Pinpoint the cell where the given text exists, returning its [X, Y] midpoint coordinate. 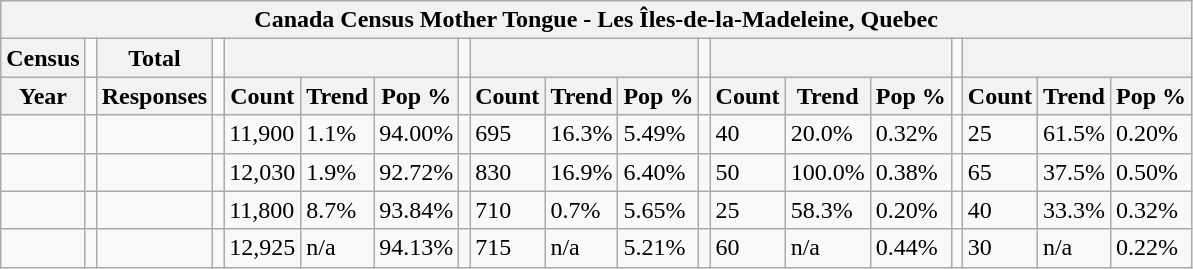
5.21% [658, 248]
65 [1000, 172]
50 [748, 172]
16.9% [582, 172]
92.72% [416, 172]
58.3% [828, 210]
710 [508, 210]
94.00% [416, 134]
11,900 [262, 134]
695 [508, 134]
Total [154, 58]
12,925 [262, 248]
0.7% [582, 210]
Census [43, 58]
6.40% [658, 172]
0.38% [910, 172]
Responses [154, 96]
1.9% [338, 172]
5.49% [658, 134]
16.3% [582, 134]
1.1% [338, 134]
33.3% [1074, 210]
61.5% [1074, 134]
8.7% [338, 210]
12,030 [262, 172]
Year [43, 96]
94.13% [416, 248]
715 [508, 248]
0.50% [1150, 172]
60 [748, 248]
5.65% [658, 210]
37.5% [1074, 172]
0.44% [910, 248]
0.22% [1150, 248]
20.0% [828, 134]
11,800 [262, 210]
Canada Census Mother Tongue - Les Îles-de-la-Madeleine, Quebec [596, 20]
100.0% [828, 172]
830 [508, 172]
93.84% [416, 210]
30 [1000, 248]
